Extract the (X, Y) coordinate from the center of the cell holding the provided text.  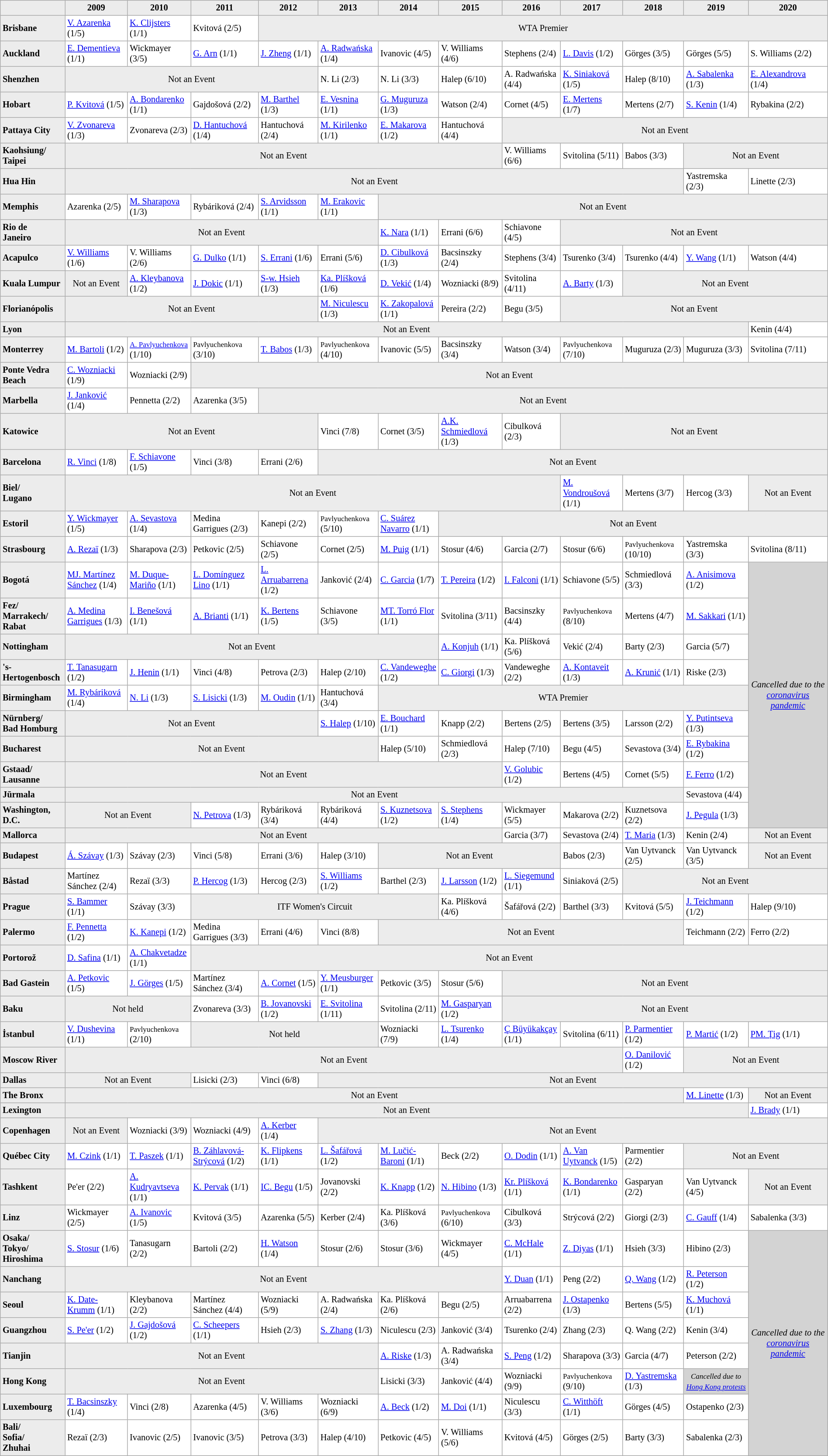
Barthel (3/3) (592, 907)
P. Hercog (1/3) (224, 881)
Ka. Plíšková (5/6) (531, 647)
Rezaï (3/3) (159, 881)
T. Babos (1/3) (288, 350)
Ferro (2/2) (788, 932)
A. Brianti (1/1) (224, 616)
A. Chakvetadze (1/1) (159, 958)
Vekić (2/4) (592, 647)
K. Muchová (1/1) (716, 1305)
Moscow River (33, 1060)
A. Kleybanova (1/2) (159, 283)
J. Henin (1/1) (159, 672)
Pavlyuchenkova (6/10) (471, 1218)
F. Ferro (1/2) (716, 774)
2014 (409, 8)
M. Barthel (1/3) (288, 105)
A. Pavlyuchenkova (1/10) (159, 350)
Gstaad/Lausanne (33, 774)
Pe'er (2/2) (96, 1187)
M. Vondroušová (1/1) (592, 493)
K. Zakopalová (1/1) (409, 309)
Rybáriková (2/4) (224, 207)
Ivanovic (3/5) (224, 1438)
Pavlyuchenkova (3/10) (224, 350)
A. Bondarenko (1/1) (159, 105)
H. Watson (1/4) (288, 1248)
A. Kudryavtseva (1/1) (159, 1187)
Kerber (2/4) (348, 1218)
Arruabarrena (2/2) (531, 1305)
Cibulková (3/3) (531, 1218)
Pavlyuchenkova (4/10) (348, 350)
Tanasugarn (2/2) (159, 1248)
Wozniacki (6/9) (348, 1407)
Begu (2/5) (471, 1305)
Wickmayer (4/5) (471, 1248)
Kuznetsova (2/2) (653, 815)
2012 (288, 8)
Y. Wang (1/1) (716, 258)
Yastremska (2/3) (716, 181)
Beck (2/2) (471, 1156)
A. Van Uytvanck (1/5) (592, 1156)
Kenin (3/4) (716, 1330)
E. Rybakina (1/2) (716, 749)
Garcia (5/7) (716, 647)
Stosur (4/6) (471, 549)
Hantuchová (3/4) (348, 698)
Québec City (33, 1156)
M. Oudin (1/1) (288, 698)
N. Li (3/3) (409, 79)
Hsieh (3/3) (653, 1248)
Szávay (2/3) (159, 855)
Parmentier (2/2) (653, 1156)
R. Peterson (1/2) (716, 1279)
Niculescu (3/3) (531, 1407)
A. Anisimova (1/2) (716, 580)
O. Dodin (1/1) (531, 1156)
Vandeweghe (2/2) (531, 672)
K. Date-Krumm (1/1) (96, 1305)
Strasbourg (33, 549)
L. Arruabarrena (1/2) (288, 580)
Riske (2/3) (716, 672)
M. Lučić-Baroni (1/1) (409, 1156)
M. Doi (1/1) (471, 1407)
Acapulco (33, 258)
Bertens (3/5) (592, 723)
S. Arvidsson (1/1) (288, 207)
Vinci (6/8) (288, 1080)
Halep (4/10) (348, 1438)
T. Maria (1/3) (653, 835)
A. Sevastova (1/4) (159, 524)
Kenin (4/4) (788, 329)
Görges (5/5) (716, 54)
Errani (2/6) (288, 462)
Ivanovic (4/5) (409, 54)
Zhang (2/3) (592, 1330)
S. Halep (1/10) (348, 723)
Pattaya City (33, 130)
A. Cornet (1/5) (288, 983)
S. Zhang (1/3) (348, 1330)
Garcia (2/7) (531, 549)
Görges (2/5) (592, 1438)
Muguruza (2/3) (653, 350)
Osaka/Tokyo/Hiroshima (33, 1248)
Petkovic (3/5) (409, 983)
J. Görges (1/5) (159, 983)
Görges (4/5) (653, 1407)
Vinci (5/8) (224, 855)
K. Kanepi (1/2) (159, 932)
Halep (8/10) (653, 79)
B. Záhlavová-Strýcová (1/2) (224, 1156)
A. Radwańska (1/4) (348, 54)
V. Azarenka (1/5) (96, 28)
R. Vinci (1/8) (96, 462)
Lisicki (2/3) (224, 1080)
Schiavone (3/5) (348, 616)
S. Williams (2/2) (788, 54)
C. Vandeweghe (1/2) (409, 672)
S-w. Hsieh (1/3) (288, 283)
I. Benešová (1/1) (159, 616)
Schmiedlová (2/3) (471, 749)
Tashkent (33, 1187)
K. Nara (1/1) (409, 232)
E. Vesnina (1/1) (348, 105)
Shenzhen (33, 79)
E. Makarova (1/2) (409, 130)
Stosur (5/6) (471, 983)
Schiavone (2/5) (288, 549)
S. Stosur (1/6) (96, 1248)
E. Mertens (1/7) (592, 105)
Wozniacki (5/9) (288, 1305)
Siniaková (2/5) (592, 881)
Janković (2/4) (348, 580)
Mertens (4/7) (653, 616)
C. Gauff (1/4) (716, 1218)
C. Scheepers (1/1) (224, 1330)
T. Tanasugarn (1/2) (96, 672)
S. Kenin (1/4) (716, 105)
Bali/Sofia/Zhuhai (33, 1438)
Ka. Plíšková (2/6) (409, 1305)
Bertens (2/5) (531, 723)
Ka. Plíšková (1/6) (348, 283)
S. Errani (1/6) (288, 258)
Stosur (2/6) (348, 1248)
Halep (5/10) (409, 749)
Kvitová (5/5) (653, 907)
Begu (3/5) (531, 309)
Y. Putintseva (1/3) (716, 723)
Lisicki (3/3) (409, 1381)
M. Kirilenko (1/1) (348, 130)
K. Bondarenko (1/1) (592, 1187)
Nürnberg/Bad Homburg (33, 723)
S. Williams (1/2) (348, 881)
Vinci (4/8) (224, 672)
F. Schiavone (1/5) (159, 462)
Janković (3/4) (471, 1330)
Barty (3/3) (653, 1438)
Medina Garrigues (3/3) (224, 932)
K. Pervak (1/1) (224, 1187)
Ivanovic (2/5) (159, 1438)
Hercog (3/3) (716, 493)
J. Larsson (1/2) (471, 881)
S. Lisicki (1/3) (224, 698)
A. Riske (1/3) (409, 1356)
Monterrey (33, 350)
D. Safina (1/1) (96, 958)
C. Wozniacki (1/9) (96, 375)
L. Siegemund (1/1) (531, 881)
Rio deJaneiro (33, 232)
Sharapova (3/3) (592, 1356)
Garcia (4/7) (653, 1356)
Knapp (2/2) (471, 723)
Watson (3/4) (531, 350)
Auckland (33, 54)
J. Janković (1/4) (96, 401)
Petrova (3/3) (288, 1438)
Jūrmala (33, 795)
Bad Gastein (33, 983)
Vinci (2/8) (159, 1407)
V. Williams (4/6) (471, 54)
Pavlyuchenkova (9/10) (592, 1381)
Mertens (2/7) (653, 105)
C. Witthöft (1/1) (592, 1407)
Babos (3/3) (653, 156)
Wozniacki (8/9) (471, 283)
The Bronx (33, 1095)
Larsson (2/2) (653, 723)
Hua Hin (33, 181)
Tianjin (33, 1356)
Jovanovski (2/2) (348, 1187)
Hong Kong (33, 1381)
A. Sabalenka (1/3) (716, 79)
Schiavone (5/5) (592, 580)
C. Suárez Navarro (1/1) (409, 524)
2018 (653, 8)
Peng (2/2) (592, 1279)
Teichmann (2/2) (716, 932)
Svitolina (4/11) (531, 283)
Halep (9/10) (788, 907)
Birmingham (33, 698)
T. Bacsinszky (1/4) (96, 1407)
Wozniacki (3/9) (159, 1130)
Petkovic (2/5) (224, 549)
K. Flipkens (1/1) (288, 1156)
Y. Meusburger (1/1) (348, 983)
G. Muguruza (1/3) (409, 105)
M. Rybáriková (1/4) (96, 698)
Wickmayer (3/5) (159, 54)
Martínez Sánchez (3/4) (224, 983)
A. Medina Garrigues (1/3) (96, 616)
Q. Wang (1/2) (653, 1279)
Y. Duan (1/1) (531, 1279)
A.K. Schmiedlová (1/3) (471, 431)
A. Radwańska (3/4) (471, 1356)
Hantuchová (4/4) (471, 130)
Ka. Plíšková (3/6) (409, 1218)
K. Knapp (1/2) (409, 1187)
V. Williams (5/6) (471, 1438)
Biel/Lugano (33, 493)
M. Czink (1/1) (96, 1156)
S. Kuznetsova (1/2) (409, 815)
Bacsinszky (4/4) (531, 616)
Rybáriková (3/4) (288, 815)
Halep (2/10) (348, 672)
2019 (716, 8)
Errani (5/6) (348, 258)
Barty (2/3) (653, 647)
Halep (7/10) (531, 749)
Sevastova (4/4) (716, 795)
D. Hantuchová (1/4) (224, 130)
Svitolina (5/11) (592, 156)
Z. Diyas (1/1) (592, 1248)
Bertens (5/5) (653, 1305)
Brisbane (33, 28)
Marbella (33, 401)
Errani (4/6) (288, 932)
Florianópolis (33, 309)
Kvitová (2/5) (224, 28)
Sevastova (2/4) (592, 835)
Bogotá (33, 580)
Wickmayer (5/5) (531, 815)
Lyon (33, 329)
A. Ivanovic (1/5) (159, 1218)
Janković (4/4) (471, 1381)
Azarenka (3/5) (224, 401)
Šafářová (2/2) (531, 907)
Svitolina (6/11) (592, 1034)
Watson (2/4) (471, 105)
J. Teichmann (1/2) (716, 907)
Rybáriková (4/4) (348, 815)
A. Radwańska (4/4) (531, 79)
M. Duque-Mariño (1/1) (159, 580)
S. Pe'er (1/2) (96, 1330)
V. Williams (2/6) (159, 258)
Babos (2/3) (592, 855)
Barthel (2/3) (409, 881)
V. Williams (6/6) (531, 156)
Pavlyuchenkova (7/10) (592, 350)
Bertens (4/5) (592, 774)
Seoul (33, 1305)
2020 (788, 8)
Lexington (33, 1110)
Ostapenko (2/3) (716, 1407)
Watson (4/4) (788, 258)
Cornet (4/5) (531, 105)
2017 (592, 8)
Yastremska (3/3) (716, 549)
L. Šafářová (1/2) (348, 1156)
Rezaï (2/3) (96, 1438)
Zvonareva (2/3) (159, 130)
Svitolina (3/11) (471, 616)
Ç Büyükakçay (1/1) (531, 1034)
Begu (4/5) (592, 749)
B. Jovanovski (1/2) (288, 1009)
Pavlyuchenkova (2/10) (159, 1034)
Sabalenka (2/3) (716, 1438)
A. Kontaveit (1/3) (592, 672)
Baku (33, 1009)
J. Pegula (1/3) (716, 815)
A. Radwańska (2/4) (348, 1305)
Ponte VedraBeach (33, 375)
Halep (6/10) (471, 79)
D. Vekić (1/4) (409, 283)
Barcelona (33, 462)
Azarenka (4/5) (224, 1407)
J. Brady (1/1) (788, 1110)
Palermo (33, 932)
F. Pennetta (1/2) (96, 932)
Linz (33, 1218)
M. Sharapova (1/3) (159, 207)
Stephens (2/4) (531, 54)
Giorgi (2/3) (653, 1218)
Wickmayer (2/5) (96, 1218)
Copenhagen (33, 1130)
P. Parmentier (1/2) (653, 1034)
Nanchang (33, 1279)
MJ. Martínez Sánchez (1/4) (96, 580)
Wozniacki (2/9) (159, 375)
Hsieh (2/3) (288, 1330)
M. Bartoli (1/2) (96, 350)
Schmiedlová (3/3) (653, 580)
Cornet (2/5) (348, 549)
Errani (6/6) (471, 232)
Pereira (2/2) (471, 309)
S. Peng (1/2) (531, 1356)
Makarova (2/2) (592, 815)
Pavlyuchenkova (8/10) (592, 616)
Bacsinszky (2/4) (471, 258)
T. Paszek (1/1) (159, 1156)
V. Golubic (1/2) (531, 774)
J. Gajdošová (1/2) (159, 1330)
Nottingham (33, 647)
Vinci (3/8) (224, 462)
S. Bammer (1/1) (96, 907)
Görges (3/5) (653, 54)
L. Davis (1/2) (592, 54)
2013 (348, 8)
Q. Wang (2/2) (653, 1330)
Á. Szávay (1/3) (96, 855)
Sabalenka (3/3) (788, 1218)
Katowice (33, 431)
A. Rezaï (1/3) (96, 549)
E. Bouchard (1/1) (409, 723)
Svitolina (8/11) (788, 549)
Rybakina (2/2) (788, 105)
E. Dementieva (1/1) (96, 54)
Svitolina (7/11) (788, 350)
N. Li (1/3) (159, 698)
Ivanovic (5/5) (409, 350)
J. Dokic (1/1) (224, 283)
G. Arn (1/1) (224, 54)
2009 (96, 8)
Medina Garrigues (2/3) (224, 524)
Stephens (3/4) (531, 258)
Azarenka (5/5) (288, 1218)
E. Svitolina (1/11) (348, 1009)
Zvonareva (3/3) (224, 1009)
Van Uytvanck (2/5) (653, 855)
Stosur (6/6) (592, 549)
P. Martić (1/2) (716, 1034)
Bacsinszky (3/4) (471, 350)
A. Beck (1/2) (409, 1407)
C. McHale (1/1) (531, 1248)
M. Linette (1/3) (716, 1095)
Martínez Sánchez (4/4) (224, 1305)
Bartoli (2/2) (224, 1248)
Kleybanova (2/2) (159, 1305)
Ka. Plíšková (4/6) (471, 907)
Wozniacki (4/9) (224, 1130)
Van Uytvanck (4/5) (716, 1187)
Svitolina (2/11) (409, 1009)
N. Hibino (1/3) (471, 1187)
ITF Women's Circuit (315, 907)
Kaohsiung/Taipei (33, 156)
A. Krunić (1/1) (653, 672)
Kuala Lumpur (33, 283)
İstanbul (33, 1034)
Errani (3/6) (288, 855)
Cibulková (2/3) (531, 431)
Bucharest (33, 749)
V. Williams (1/6) (96, 258)
Petkovic (4/5) (409, 1438)
Hibino (2/3) (716, 1248)
M. Niculescu (1/3) (348, 309)
Peterson (2/2) (716, 1356)
Båstad (33, 881)
J. Ostapenko (1/3) (592, 1305)
Sharapova (2/3) (159, 549)
I. Falconi (1/1) (531, 580)
Cornet (5/5) (653, 774)
A. Barty (1/3) (592, 283)
Memphis (33, 207)
Kvitová (4/5) (531, 1438)
Gajdošová (2/2) (224, 105)
Mallorca (33, 835)
A. Petkovic (1/5) (96, 983)
Pavlyuchenkova (5/10) (348, 524)
Tsurenko (4/4) (653, 258)
Strýcová (2/2) (592, 1218)
L. Domínguez Lino (1/1) (224, 580)
A. Kerber (1/4) (288, 1130)
2011 (224, 8)
Stosur (3/6) (409, 1248)
Pennetta (2/2) (159, 401)
Vinci (8/8) (348, 932)
Luxembourg (33, 1407)
K. Clijsters (1/1) (159, 28)
K. Bertens (1/5) (288, 616)
J. Zheng (1/1) (288, 54)
P. Kvitová (1/5) (96, 105)
Budapest (33, 855)
Schiavone (4/5) (531, 232)
S. Stephens (1/4) (471, 815)
Washington, D.C. (33, 815)
Garcia (3/7) (531, 835)
M. Gasparyan (1/2) (471, 1009)
O. Danilović (1/2) (653, 1060)
Prague (33, 907)
PM. Țig (1/1) (788, 1034)
Cancelled due to Hong Kong protests (716, 1381)
2015 (471, 8)
Martínez Sánchez (2/4) (96, 881)
Wozniacki (7/9) (409, 1034)
Kenin (2/4) (716, 835)
T. Pereira (1/2) (471, 580)
D. Cibulková (1/3) (409, 258)
2010 (159, 8)
Guangzhou (33, 1330)
M. Erakovic (1/1) (348, 207)
Y. Wickmayer (1/5) (96, 524)
2016 (531, 8)
Linette (2/3) (788, 181)
Pavlyuchenkova (10/10) (653, 549)
Kr. Plíšková (1/1) (531, 1187)
Cornet (3/5) (409, 431)
Tsurenko (3/4) (592, 258)
Szávay (3/3) (159, 907)
K. Siniaková (1/5) (592, 79)
Mertens (3/7) (653, 493)
Kanepi (2/2) (288, 524)
Wozniacki (9/9) (531, 1381)
G. Dulko (1/1) (224, 258)
Sevastova (3/4) (653, 749)
Hercog (2/3) (288, 881)
Estoril (33, 524)
N. Petrova (1/3) (224, 815)
V. Williams (3/6) (288, 1407)
IC. Begu (1/5) (288, 1187)
Niculescu (2/3) (409, 1330)
E. Alexandrova (1/4) (788, 79)
Dallas (33, 1080)
V. Dushevina (1/1) (96, 1034)
Gasparyan (2/2) (653, 1187)
Hantuchová (2/4) (288, 130)
Petrova (2/3) (288, 672)
A. Konjuh (1/1) (471, 647)
Fez/Marrakech/Rabat (33, 616)
V. Zvonareva (1/3) (96, 130)
Vinci (7/8) (348, 431)
Muguruza (3/3) (716, 350)
C. Giorgi (1/3) (471, 672)
MT. Torró Flor (1/1) (409, 616)
C. Garcia (1/7) (409, 580)
M. Puig (1/1) (409, 549)
's-Hertogenbosch (33, 672)
Hobart (33, 105)
Halep (3/10) (348, 855)
Portorož (33, 958)
D. Yastremska (1/3) (653, 1381)
Tsurenko (2/4) (531, 1330)
Azarenka (2/5) (96, 207)
N. Li (2/3) (348, 79)
M. Sakkari (1/1) (716, 616)
Van Uytvanck (3/5) (716, 855)
Kvitová (3/5) (224, 1218)
L. Tsurenko (1/4) (471, 1034)
